Search for the cell housing the specified text and yield its (x, y) center coordinate. 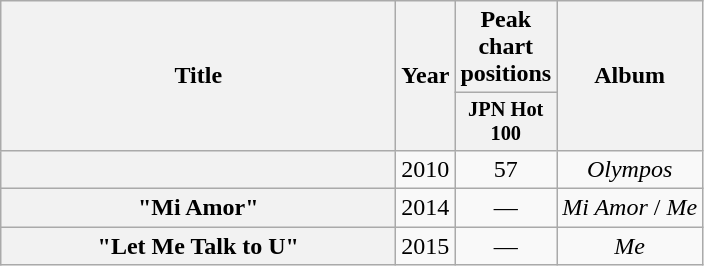
JPN Hot 100 (506, 122)
Year (426, 76)
2014 (426, 208)
Title (198, 76)
57 (506, 169)
Olympos (630, 169)
Me (630, 246)
Peak chart positions (506, 47)
"Let Me Talk to U" (198, 246)
"Mi Amor" (198, 208)
Album (630, 76)
Mi Amor / Me (630, 208)
2010 (426, 169)
2015 (426, 246)
